Pinpoint the cell where the given text exists, returning its (X, Y) midpoint coordinate. 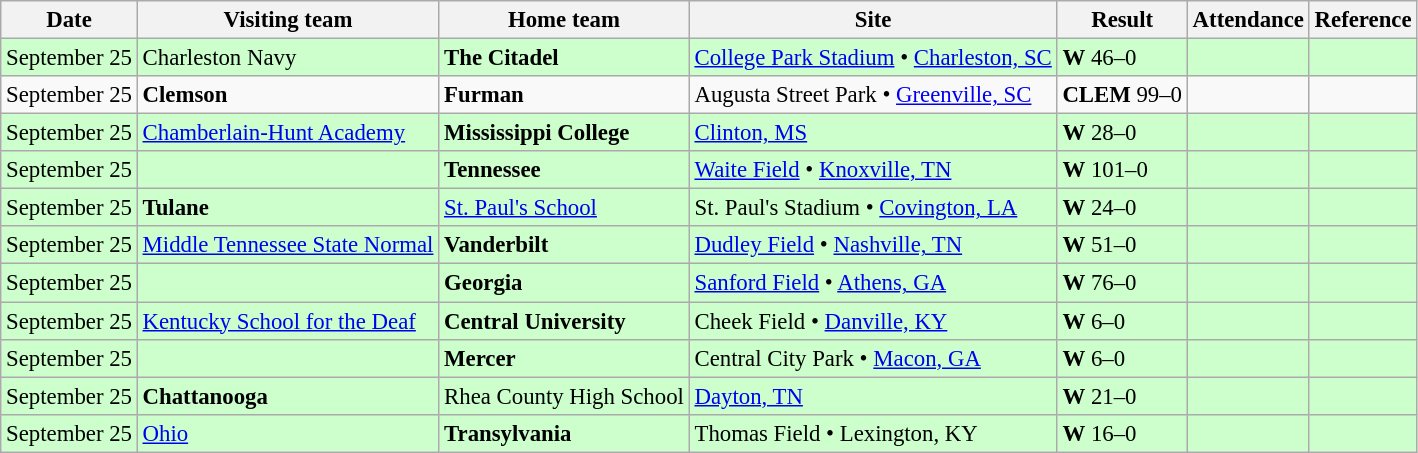
Dayton, TN (873, 396)
W 101–0 (1122, 170)
Visiting team (288, 20)
Clemson (288, 95)
The Citadel (564, 58)
Cheek Field • Danville, KY (873, 321)
Attendance (1248, 20)
W 46–0 (1122, 58)
St. Paul's School (564, 208)
Chamberlain-Hunt Academy (288, 133)
Tennessee (564, 170)
Furman (564, 95)
Ohio (288, 433)
W 76–0 (1122, 283)
Middle Tennessee State Normal (288, 245)
W 21–0 (1122, 396)
Georgia (564, 283)
Reference (1363, 20)
W 51–0 (1122, 245)
Thomas Field • Lexington, KY (873, 433)
Home team (564, 20)
Clinton, MS (873, 133)
Central City Park • Macon, GA (873, 358)
CLEM 99–0 (1122, 95)
Dudley Field • Nashville, TN (873, 245)
Sanford Field • Athens, GA (873, 283)
Chattanooga (288, 396)
Mercer (564, 358)
Waite Field • Knoxville, TN (873, 170)
Charleston Navy (288, 58)
W 28–0 (1122, 133)
W 24–0 (1122, 208)
Vanderbilt (564, 245)
Site (873, 20)
Central University (564, 321)
Mississippi College (564, 133)
Kentucky School for the Deaf (288, 321)
Date (69, 20)
College Park Stadium • Charleston, SC (873, 58)
St. Paul's Stadium • Covington, LA (873, 208)
Augusta Street Park • Greenville, SC (873, 95)
Result (1122, 20)
Tulane (288, 208)
W 16–0 (1122, 433)
Transylvania (564, 433)
Rhea County High School (564, 396)
